Search for the cell housing the specified text and yield its (x, y) center coordinate. 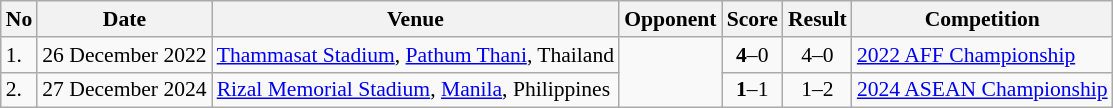
26 December 2022 (124, 55)
2024 ASEAN Championship (982, 90)
1–2 (818, 90)
1–1 (752, 90)
2. (20, 90)
Result (818, 19)
Competition (982, 19)
Venue (416, 19)
No (20, 19)
2022 AFF Championship (982, 55)
Rizal Memorial Stadium, Manila, Philippines (416, 90)
1. (20, 55)
Date (124, 19)
Opponent (670, 19)
Score (752, 19)
Thammasat Stadium, Pathum Thani, Thailand (416, 55)
27 December 2024 (124, 90)
